Scan for the cell matching the given text and deliver its [X, Y] coordinate at center. 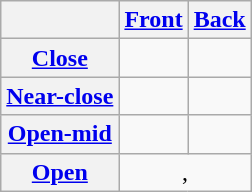
Close [60, 58]
Near-close [60, 96]
Open [60, 172]
Open-mid [60, 134]
Front [154, 20]
, [185, 172]
Back [220, 20]
